Search for the cell housing the specified text and yield its [x, y] center coordinate. 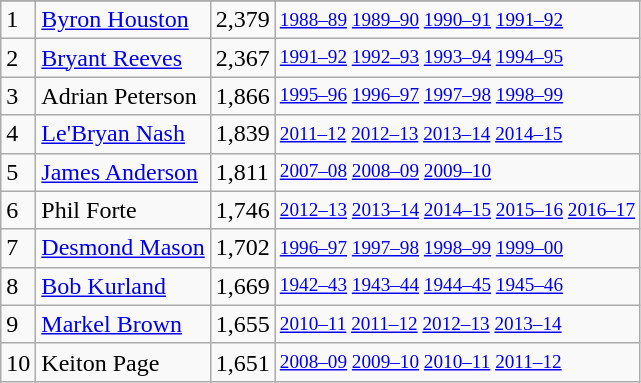
Phil Forte [123, 210]
9 [18, 324]
2010–11 2011–12 2012–13 2013–14 [457, 324]
1,651 [242, 362]
1,839 [242, 134]
3 [18, 96]
7 [18, 248]
4 [18, 134]
1988–89 1989–90 1990–91 1991–92 [457, 20]
2011–12 2012–13 2013–14 2014–15 [457, 134]
1,746 [242, 210]
8 [18, 286]
Byron Houston [123, 20]
1,811 [242, 172]
1996–97 1997–98 1998–99 1999–00 [457, 248]
1,702 [242, 248]
Bob Kurland [123, 286]
1,866 [242, 96]
Markel Brown [123, 324]
2,367 [242, 58]
10 [18, 362]
5 [18, 172]
1,655 [242, 324]
6 [18, 210]
Desmond Mason [123, 248]
2,379 [242, 20]
Le'Bryan Nash [123, 134]
2012–13 2013–14 2014–15 2015–16 2016–17 [457, 210]
Keiton Page [123, 362]
1942–43 1943–44 1944–45 1945–46 [457, 286]
James Anderson [123, 172]
1995–96 1996–97 1997–98 1998–99 [457, 96]
1,669 [242, 286]
Adrian Peterson [123, 96]
1 [18, 20]
2007–08 2008–09 2009–10 [457, 172]
Bryant Reeves [123, 58]
2 [18, 58]
2008–09 2009–10 2010–11 2011–12 [457, 362]
1991–92 1992–93 1993–94 1994–95 [457, 58]
